Determine the (x, y) coordinate at the center of the cell enclosing the given text.  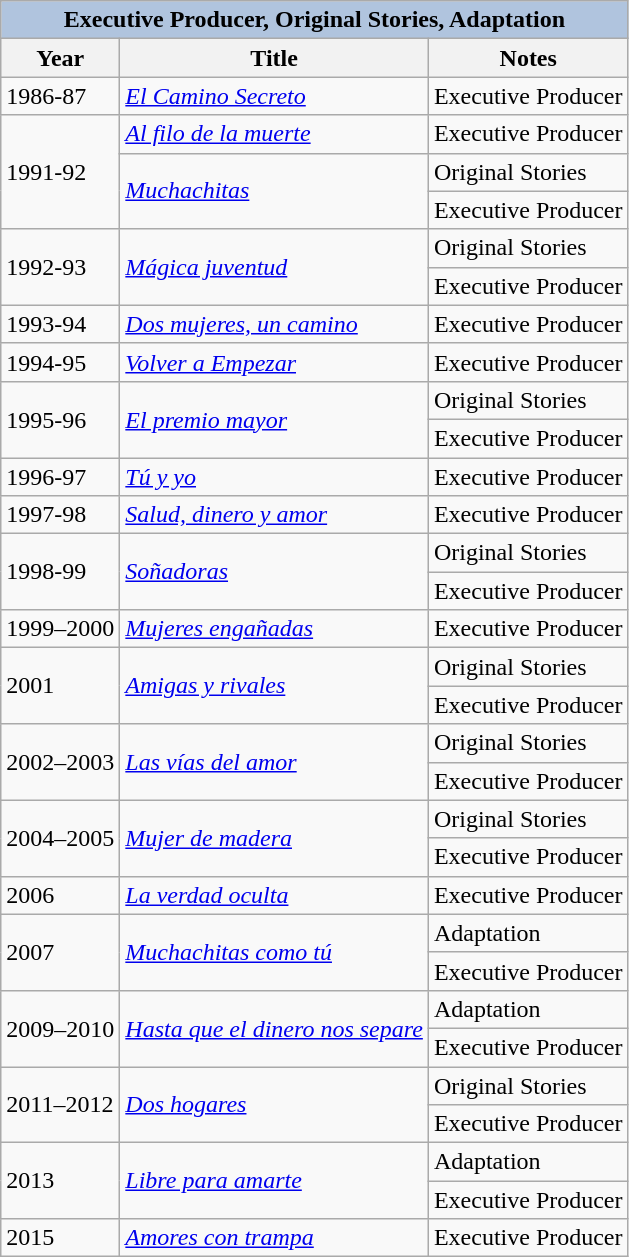
1995-96 (60, 419)
2002–2003 (60, 762)
Dos hogares (274, 1104)
1993-94 (60, 324)
1992-93 (60, 267)
1986-87 (60, 96)
Executive Producer, Original Stories, Adaptation (314, 20)
Al filo de la muerte (274, 134)
2013 (60, 1181)
Muchachitas como tú (274, 952)
2001 (60, 686)
1998-99 (60, 572)
El Camino Secreto (274, 96)
Muchachitas (274, 191)
1997-98 (60, 515)
2015 (60, 1238)
Title (274, 58)
1991-92 (60, 172)
1996-97 (60, 477)
Year (60, 58)
Volver a Empezar (274, 362)
Soñadoras (274, 572)
Amores con trampa (274, 1238)
1994-95 (60, 362)
Tú y yo (274, 477)
2004–2005 (60, 838)
1999–2000 (60, 629)
Salud, dinero y amor (274, 515)
Mujer de madera (274, 838)
2009–2010 (60, 1028)
Hasta que el dinero nos separe (274, 1028)
Dos mujeres, un camino (274, 324)
2007 (60, 952)
Notes (528, 58)
2011–2012 (60, 1104)
Libre para amarte (274, 1181)
Mujeres engañadas (274, 629)
Amigas y rivales (274, 686)
Las vías del amor (274, 762)
El premio mayor (274, 419)
2006 (60, 895)
La verdad oculta (274, 895)
Mágica juventud (274, 267)
